Locate the cell with the specified text and output its [X, Y] center coordinate. 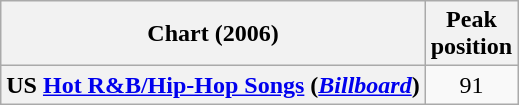
US Hot R&B/Hip-Hop Songs (Billboard) [213, 85]
Peakposition [471, 34]
Chart (2006) [213, 34]
91 [471, 85]
